Extract the [x, y] coordinate from the center of the cell holding the provided text.  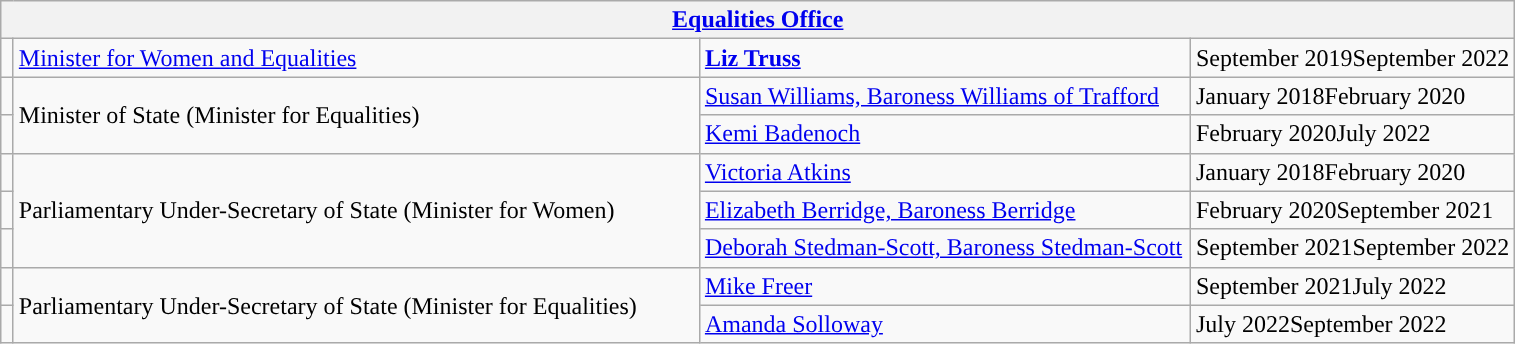
February 2020July 2022 [1352, 134]
Kemi Badenoch [944, 134]
February 2020September 2021 [1352, 210]
Mike Freer [944, 286]
July 2022September 2022 [1352, 324]
September 2021July 2022 [1352, 286]
Elizabeth Berridge, Baroness Berridge [944, 210]
September 2019September 2022 [1352, 58]
Minister of State (Minister for Equalities) [356, 115]
Susan Williams, Baroness Williams of Trafford [944, 96]
Deborah Stedman-Scott, Baroness Stedman-Scott [944, 248]
Parliamentary Under-Secretary of State (Minister for Women) [356, 210]
Victoria Atkins [944, 172]
Amanda Solloway [944, 324]
Liz Truss [944, 58]
Minister for Women and Equalities [356, 58]
September 2021September 2022 [1352, 248]
Equalities Office [758, 20]
Parliamentary Under-Secretary of State (Minister for Equalities) [356, 305]
